Find where the given text appears and provide that cell's center as [X, Y] coordinate. 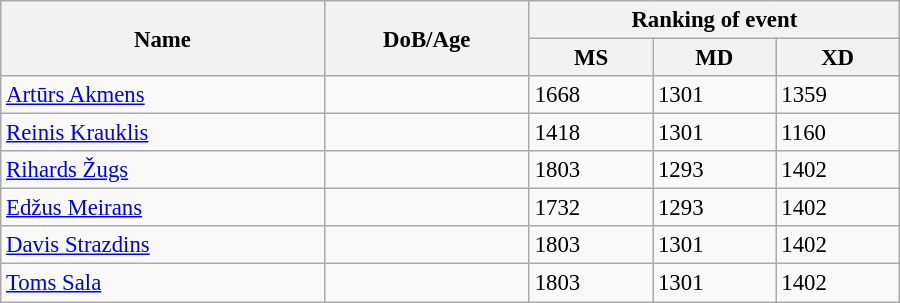
MD [714, 58]
Rihards Žugs [162, 170]
Reinis Krauklis [162, 133]
1418 [590, 133]
Davis Strazdins [162, 245]
Artūrs Akmens [162, 95]
DoB/Age [426, 38]
XD [838, 58]
Toms Sala [162, 283]
MS [590, 58]
1732 [590, 208]
1668 [590, 95]
1160 [838, 133]
Ranking of event [714, 20]
1359 [838, 95]
Edžus Meirans [162, 208]
Name [162, 38]
